Determine the (X, Y) coordinate at the center of the cell enclosing the given text.  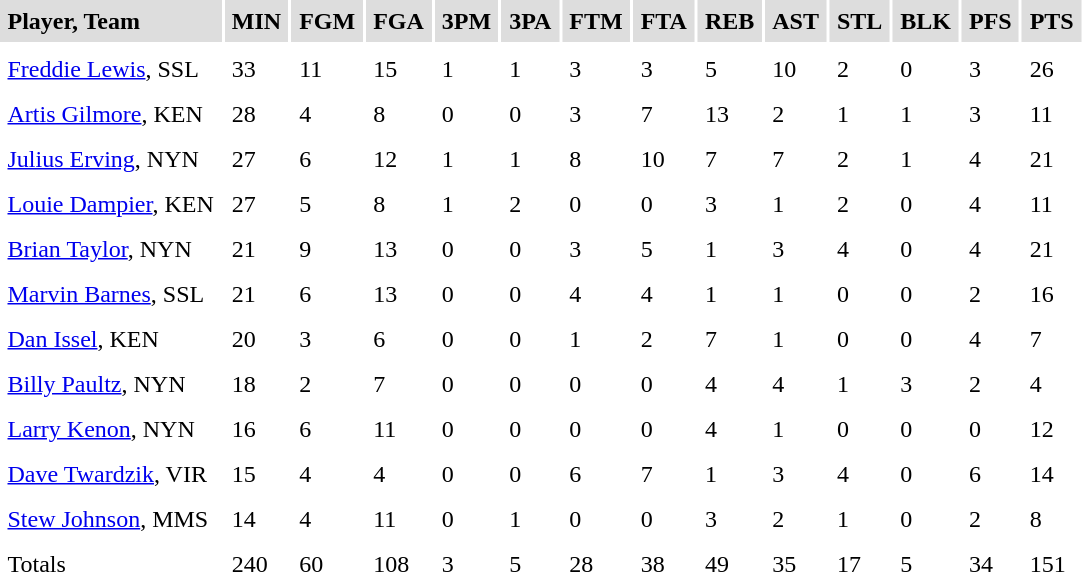
Dan Issel, KEN (110, 339)
REB (729, 21)
33 (256, 69)
MIN (256, 21)
Brian Taylor, NYN (110, 249)
Larry Kenon, NYN (110, 429)
28 (256, 114)
FGM (328, 21)
Artis Gilmore, KEN (110, 114)
FTA (664, 21)
PFS (991, 21)
Marvin Barnes, SSL (110, 294)
Stew Johnson, MMS (110, 519)
Julius Erving, NYN (110, 159)
AST (796, 21)
3PM (466, 21)
FTM (596, 21)
PTS (1052, 21)
3PA (530, 21)
Louie Dampier, KEN (110, 204)
FGA (399, 21)
Freddie Lewis, SSL (110, 69)
Billy Paultz, NYN (110, 384)
Player, Team (110, 21)
BLK (926, 21)
9 (328, 249)
STL (859, 21)
18 (256, 384)
Dave Twardzik, VIR (110, 474)
20 (256, 339)
26 (1052, 69)
